Search for the cell housing the specified text and yield its (x, y) center coordinate. 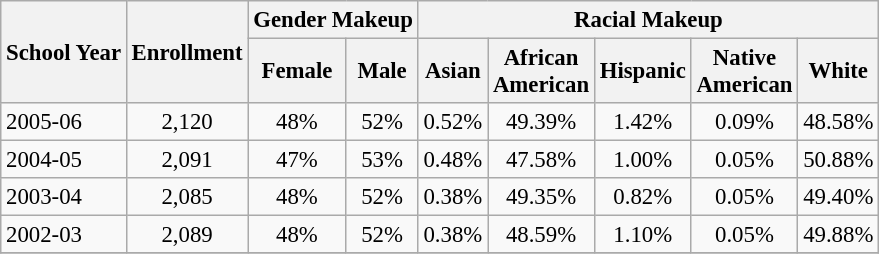
Gender Makeup (333, 20)
2,091 (187, 160)
0.09% (744, 122)
50.88% (838, 160)
Female (297, 72)
2004-05 (64, 160)
48.59% (542, 235)
2005-06 (64, 122)
49.35% (542, 197)
2002-03 (64, 235)
Male (382, 72)
2,085 (187, 197)
49.88% (838, 235)
47% (297, 160)
African American (542, 72)
Native American (744, 72)
49.40% (838, 197)
School Year (64, 52)
0.52% (452, 122)
1.10% (642, 235)
Asian (452, 72)
2,120 (187, 122)
0.82% (642, 197)
48.58% (838, 122)
1.42% (642, 122)
47.58% (542, 160)
49.39% (542, 122)
2003-04 (64, 197)
0.48% (452, 160)
Racial Makeup (648, 20)
Hispanic (642, 72)
1.00% (642, 160)
Enrollment (187, 52)
2,089 (187, 235)
White (838, 72)
53% (382, 160)
